Identify which cell holds the provided text, then report its [x, y] central coordinate. 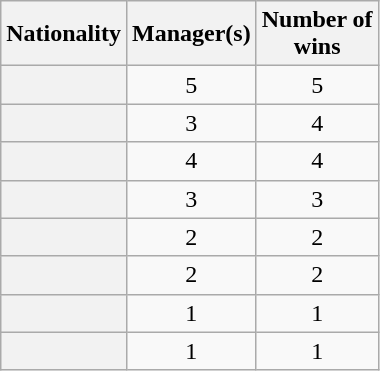
Nationality [64, 34]
Manager(s) [191, 34]
Number ofwins [317, 34]
